Return the [X, Y] coordinate for the center point of the cell that contains the specified text.  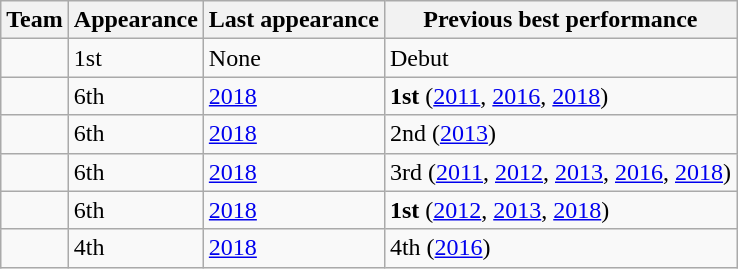
Previous best performance [560, 20]
Debut [560, 58]
1st [136, 58]
Last appearance [294, 20]
1st (2012, 2013, 2018) [560, 210]
None [294, 58]
3rd (2011, 2012, 2013, 2016, 2018) [560, 172]
Team [35, 20]
4th (2016) [560, 248]
4th [136, 248]
1st (2011, 2016, 2018) [560, 96]
2nd (2013) [560, 134]
Appearance [136, 20]
